Scan for the cell matching the given text and deliver its [x, y] coordinate at center. 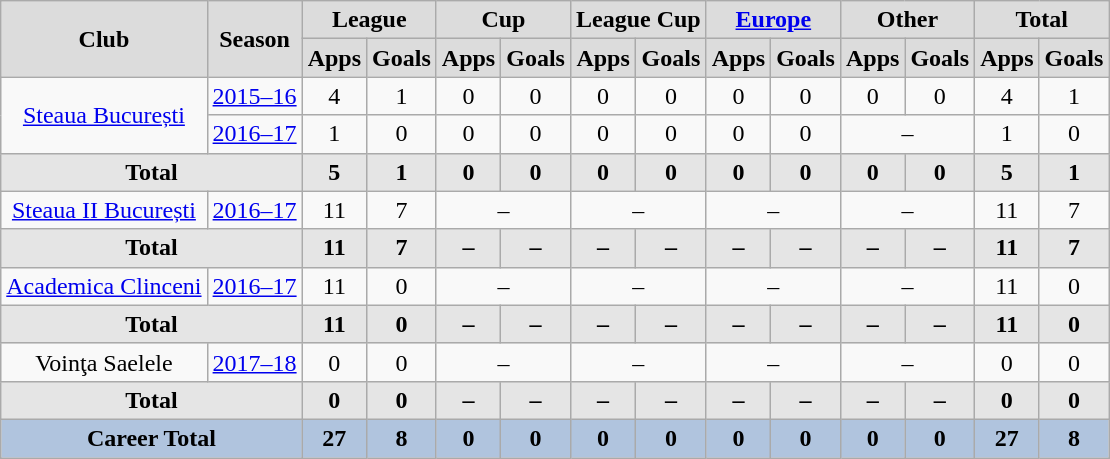
Steaua II București [104, 210]
Steaua București [104, 115]
Other [907, 20]
Europe [773, 20]
2015–16 [254, 96]
Career Total [152, 438]
League [369, 20]
Voinţa Saelele [104, 362]
2017–18 [254, 362]
Cup [503, 20]
Club [104, 39]
League Cup [638, 20]
Academica Clinceni [104, 286]
Season [254, 39]
